Identify which cell holds the provided text, then report its (X, Y) central coordinate. 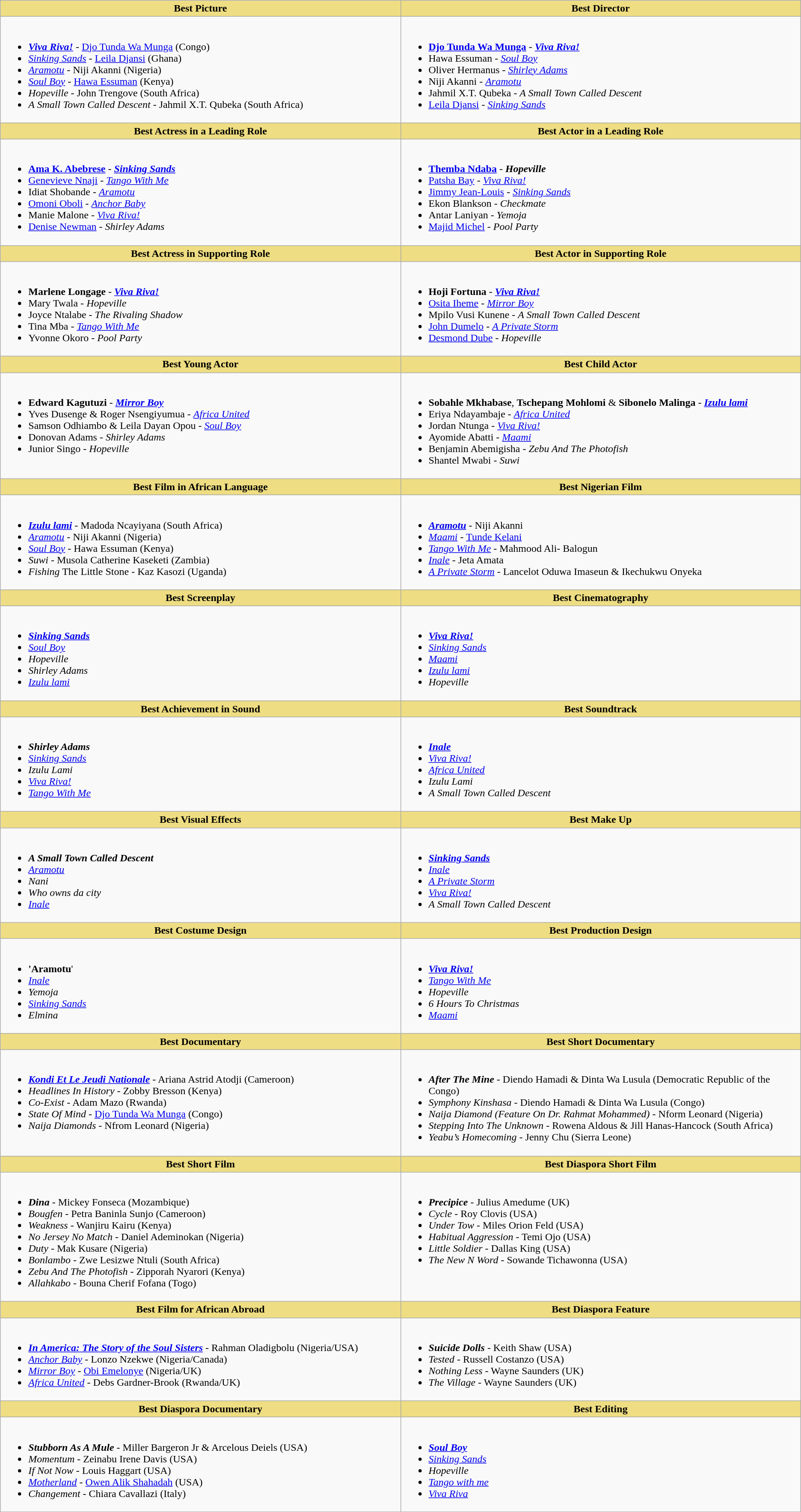
Best Short Film (200, 1164)
Best Soundtrack (601, 708)
Best Picture (200, 9)
Soul BoySinking SandsHopevilleTango with meViva Riva (601, 1464)
A Small Town Called DescentAramotuNaniWho owns da cityInale (200, 875)
Best Make Up (601, 820)
Best Actress in Supporting Role (200, 253)
Best Diaspora Feature (601, 1310)
Best Short Documentary (601, 1042)
'Aramotu'InaleYemojaSinking SandsElmina (200, 986)
InaleViva Riva!Africa UnitedIzulu LamiA Small Town Called Descent (601, 765)
Best Achievement in Sound (200, 708)
Best Visual Effects (200, 820)
Best Film in African Language (200, 487)
Best Screenplay (200, 598)
Best Production Design (601, 931)
Best Young Actor (200, 364)
Best Child Actor (601, 364)
Best Actor in Supporting Role (601, 253)
Best Cinematography (601, 598)
Shirley AdamsSinking SandsIzulu LamiViva Riva!Tango With Me (200, 765)
Viva Riva!Sinking SandsMaamiIzulu lamiHopeville (601, 653)
Best Nigerian Film (601, 487)
Best Editing (601, 1409)
Best Documentary (200, 1042)
Marlene Longage - Viva Riva!Mary Twala - HopevilleJoyce Ntalabe - The Rivaling ShadowTina Mba - Tango With MeYvonne Okoro - Pool Party (200, 309)
Hoji Fortuna - Viva Riva!Osita Iheme - Mirror BoyMpilo Vusi Kunene - A Small Town Called DescentJohn Dumelo - A Private StormDesmond Dube - Hopeville (601, 309)
Best Actor in a Leading Role (601, 131)
Viva Riva!Tango With MeHopeville6 Hours To ChristmasMaami (601, 986)
Best Actress in a Leading Role (200, 131)
Best Film for African Abroad (200, 1310)
Sinking SandsSoul BoyHopevilleShirley AdamsIzulu lami (200, 653)
Best Diaspora Documentary (200, 1409)
Best Costume Design (200, 931)
Suicide Dolls - Keith Shaw (USA)Tested - Russell Costanzo (USA)Nothing Less - Wayne Saunders (UK)The Village - Wayne Saunders (UK) (601, 1359)
Best Director (601, 9)
Sinking SandsInaleA Private StormViva Riva!A Small Town Called Descent (601, 875)
Best Diaspora Short Film (601, 1164)
